For the text-containing cell, return its midpoint in (X, Y) coordinate format. 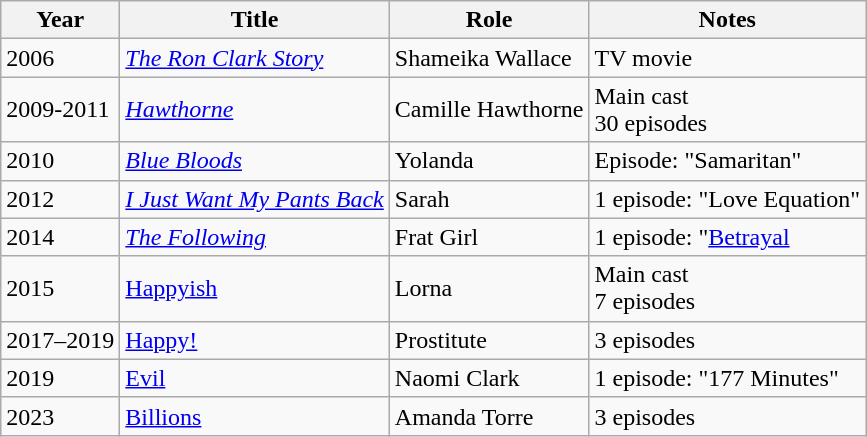
Billions (254, 416)
The Following (254, 237)
Sarah (489, 199)
Frat Girl (489, 237)
Happyish (254, 288)
Evil (254, 378)
TV movie (728, 58)
Yolanda (489, 161)
Naomi Clark (489, 378)
Prostitute (489, 340)
Lorna (489, 288)
2023 (60, 416)
1 episode: "Betrayal (728, 237)
Amanda Torre (489, 416)
Blue Bloods (254, 161)
Notes (728, 20)
Shameika Wallace (489, 58)
2012 (60, 199)
Camille Hawthorne (489, 110)
Year (60, 20)
1 episode: "Love Equation" (728, 199)
Hawthorne (254, 110)
Happy! (254, 340)
2010 (60, 161)
2017–2019 (60, 340)
Title (254, 20)
Episode: "Samaritan" (728, 161)
2006 (60, 58)
Main cast7 episodes (728, 288)
2009-2011 (60, 110)
2015 (60, 288)
I Just Want My Pants Back (254, 199)
1 episode: "177 Minutes" (728, 378)
Role (489, 20)
The Ron Clark Story (254, 58)
2014 (60, 237)
2019 (60, 378)
Main cast30 episodes (728, 110)
